Identify which cell holds the provided text, then report its [x, y] central coordinate. 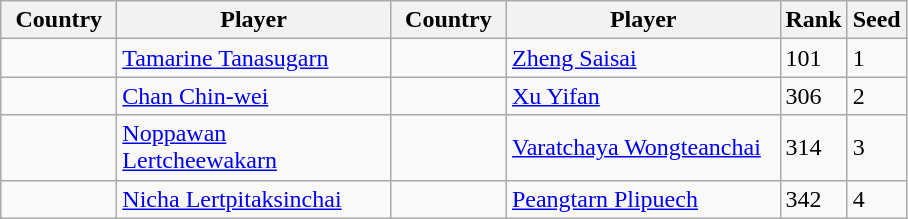
Nicha Lertpitaksinchai [254, 199]
342 [814, 199]
Chan Chin-wei [254, 96]
Varatchaya Wongteanchai [643, 148]
Zheng Saisai [643, 58]
Xu Yifan [643, 96]
Peangtarn Plipuech [643, 199]
Tamarine Tanasugarn [254, 58]
101 [814, 58]
2 [876, 96]
314 [814, 148]
3 [876, 148]
4 [876, 199]
306 [814, 96]
Noppawan Lertcheewakarn [254, 148]
Seed [876, 20]
1 [876, 58]
Rank [814, 20]
